Find where the given text appears and provide that cell's center as [X, Y] coordinate. 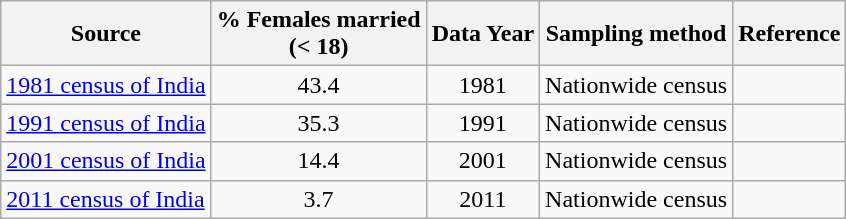
35.3 [318, 123]
1981 [482, 85]
2001 [482, 161]
1991 [482, 123]
Data Year [482, 34]
14.4 [318, 161]
2011 [482, 199]
1991 census of India [106, 123]
Source [106, 34]
2011 census of India [106, 199]
Reference [790, 34]
% Females married(< 18) [318, 34]
1981 census of India [106, 85]
3.7 [318, 199]
43.4 [318, 85]
Sampling method [636, 34]
2001 census of India [106, 161]
